Extract the (x, y) coordinate from the center of the cell holding the provided text.  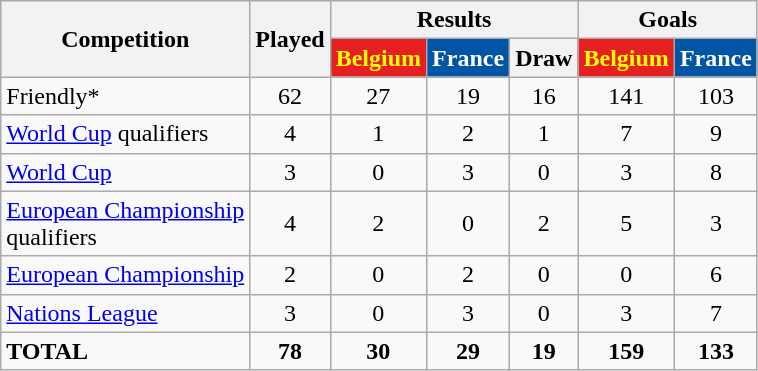
9 (716, 134)
62 (290, 96)
Goals (668, 20)
Results (454, 20)
29 (468, 351)
World Cup (126, 172)
133 (716, 351)
159 (626, 351)
Played (290, 39)
30 (378, 351)
27 (378, 96)
European Championship qualifiers (126, 224)
Friendly* (126, 96)
78 (290, 351)
6 (716, 275)
TOTAL (126, 351)
Draw (544, 58)
103 (716, 96)
16 (544, 96)
European Championship (126, 275)
Nations League (126, 313)
5 (626, 224)
Competition (126, 39)
141 (626, 96)
World Cup qualifiers (126, 134)
8 (716, 172)
